Extract the (x, y) coordinate from the center of the cell holding the provided text.  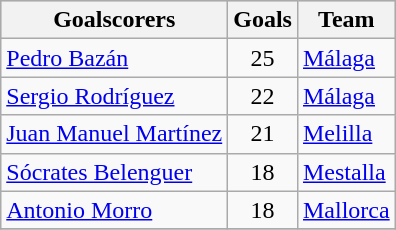
Melilla (346, 134)
22 (263, 96)
Sócrates Belenguer (114, 172)
Team (346, 20)
Mallorca (346, 210)
Antonio Morro (114, 210)
Pedro Bazán (114, 58)
Goalscorers (114, 20)
25 (263, 58)
Goals (263, 20)
21 (263, 134)
Juan Manuel Martínez (114, 134)
Sergio Rodríguez (114, 96)
Mestalla (346, 172)
